Locate the cell with the specified text and output its [X, Y] center coordinate. 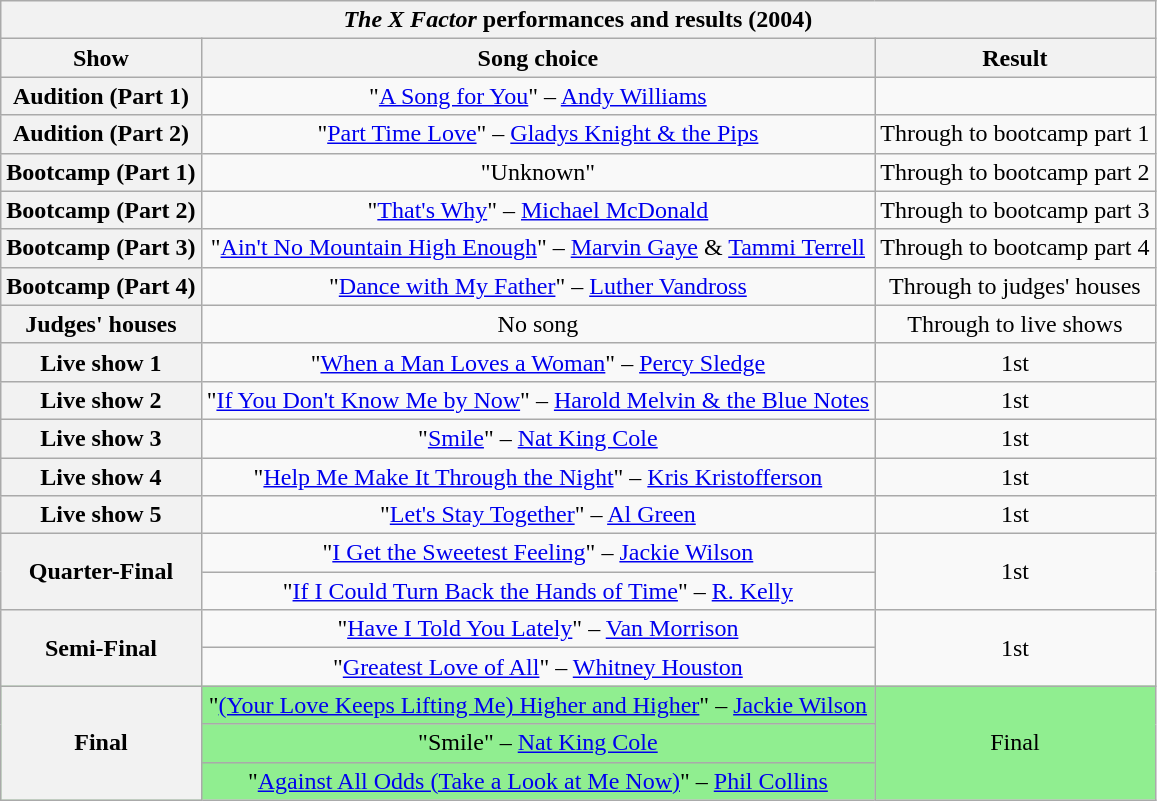
"(Your Love Keeps Lifting Me) Higher and Higher" – Jackie Wilson [538, 705]
Audition (Part 2) [101, 134]
Semi-Final [101, 648]
"Against All Odds (Take a Look at Me Now)" – Phil Collins [538, 781]
"Greatest Love of All" – Whitney Houston [538, 667]
"That's Why" – Michael McDonald [538, 210]
"A Song for You" – Andy Williams [538, 96]
"Unknown" [538, 172]
"Part Time Love" – Gladys Knight & the Pips [538, 134]
Through to bootcamp part 1 [1015, 134]
Through to bootcamp part 2 [1015, 172]
Bootcamp (Part 2) [101, 210]
"If You Don't Know Me by Now" – Harold Melvin & the Blue Notes [538, 400]
"I Get the Sweetest Feeling" – Jackie Wilson [538, 553]
Quarter-Final [101, 572]
"Help Me Make It Through the Night" – Kris Kristofferson [538, 477]
No song [538, 324]
Through to judges' houses [1015, 286]
Live show 1 [101, 362]
Live show 5 [101, 515]
Bootcamp (Part 4) [101, 286]
Song choice [538, 58]
Through to bootcamp part 3 [1015, 210]
"Let's Stay Together" – Al Green [538, 515]
"If I Could Turn Back the Hands of Time" – R. Kelly [538, 591]
Audition (Part 1) [101, 96]
"Have I Told You Lately" – Van Morrison [538, 629]
"Ain't No Mountain High Enough" – Marvin Gaye & Tammi Terrell [538, 248]
Through to live shows [1015, 324]
Live show 2 [101, 400]
Bootcamp (Part 1) [101, 172]
Bootcamp (Part 3) [101, 248]
Through to bootcamp part 4 [1015, 248]
The X Factor performances and results (2004) [578, 20]
Show [101, 58]
"Dance with My Father" – Luther Vandross [538, 286]
Judges' houses [101, 324]
Live show 4 [101, 477]
Live show 3 [101, 438]
"When a Man Loves a Woman" – Percy Sledge [538, 362]
Result [1015, 58]
